Capture the cell that displays the provided text and extract its [x, y] central coordinate. 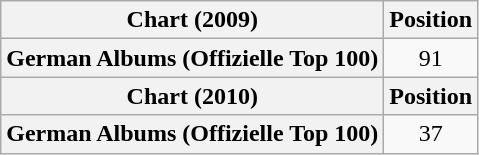
37 [431, 134]
Chart (2010) [192, 96]
Chart (2009) [192, 20]
91 [431, 58]
